Detect which cell encompasses the target text, then output its (X, Y) center coordinate. 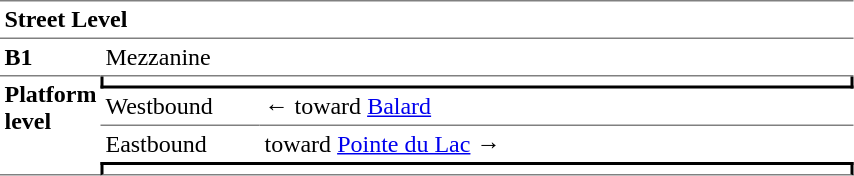
Eastbound (180, 144)
← toward Balard (557, 107)
B1 (50, 58)
Mezzanine (478, 58)
Street Level (427, 20)
Westbound (180, 107)
toward Pointe du Lac → (557, 144)
Platform level (50, 126)
